From the cell containing the given text, extract its center point as (x, y) coordinate. 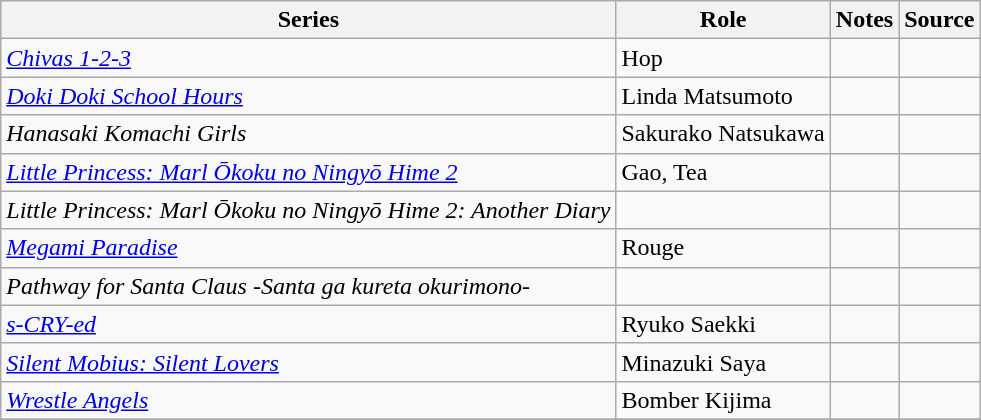
Little Princess: Marl Ōkoku no Ningyō Hime 2: Another Diary (308, 210)
Source (940, 20)
Hop (723, 58)
s-CRY-ed (308, 324)
Gao, Tea (723, 172)
Little Princess: Marl Ōkoku no Ningyō Hime 2 (308, 172)
Megami Paradise (308, 248)
Minazuki Saya (723, 362)
Rouge (723, 248)
Pathway for Santa Claus -Santa ga kureta okurimono- (308, 286)
Linda Matsumoto (723, 96)
Silent Mobius: Silent Lovers (308, 362)
Hanasaki Komachi Girls (308, 134)
Ryuko Saekki (723, 324)
Sakurako Natsukawa (723, 134)
Doki Doki School Hours (308, 96)
Wrestle Angels (308, 400)
Series (308, 20)
Role (723, 20)
Bomber Kijima (723, 400)
Notes (864, 20)
Chivas 1-2-3 (308, 58)
